Return the [x, y] coordinate for the center point of the cell that contains the specified text.  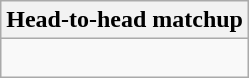
Head-to-head matchup [125, 20]
